Search for the cell housing the specified text and yield its [x, y] center coordinate. 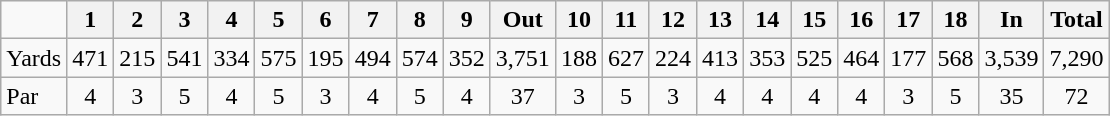
494 [372, 58]
17 [908, 20]
541 [184, 58]
18 [956, 20]
Total [1076, 20]
575 [278, 58]
6 [326, 20]
In [1012, 20]
1 [90, 20]
188 [578, 58]
11 [626, 20]
2 [138, 20]
471 [90, 58]
72 [1076, 96]
7 [372, 20]
Yards [34, 58]
35 [1012, 96]
627 [626, 58]
16 [862, 20]
Out [522, 20]
413 [720, 58]
177 [908, 58]
13 [720, 20]
15 [814, 20]
215 [138, 58]
574 [420, 58]
568 [956, 58]
37 [522, 96]
9 [466, 20]
334 [232, 58]
3,539 [1012, 58]
12 [672, 20]
Par [34, 96]
7,290 [1076, 58]
8 [420, 20]
525 [814, 58]
3,751 [522, 58]
14 [768, 20]
195 [326, 58]
10 [578, 20]
352 [466, 58]
353 [768, 58]
464 [862, 58]
224 [672, 58]
